Return the [X, Y] coordinate for the center point of the cell that contains the specified text.  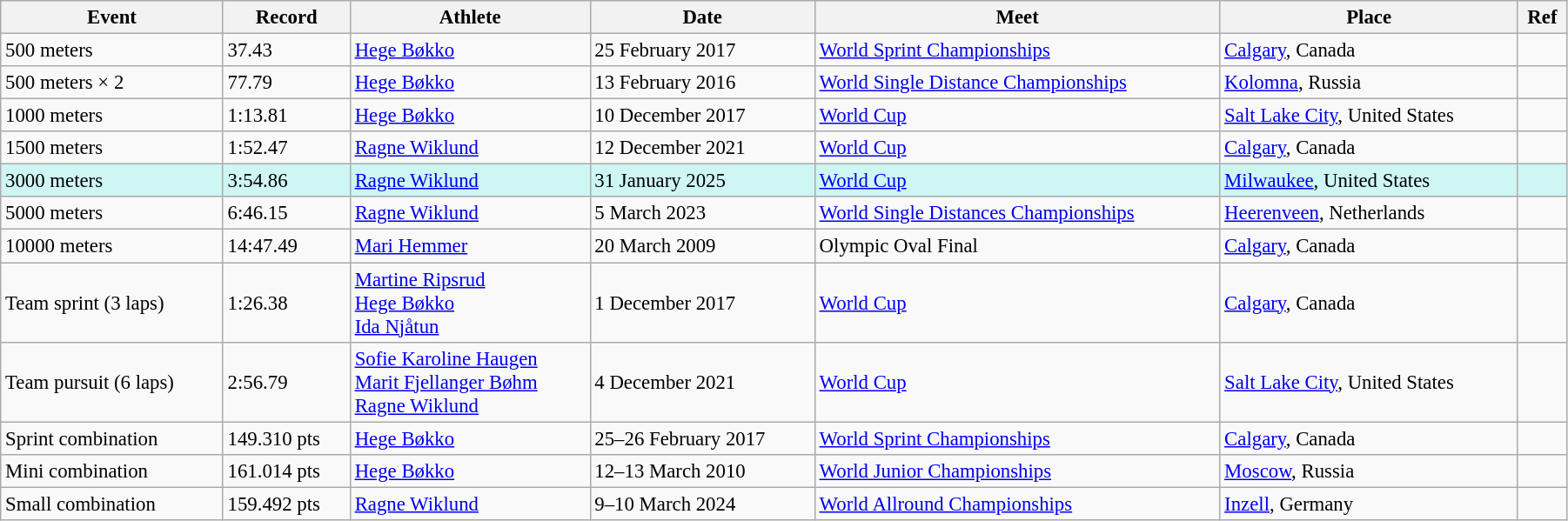
2:56.79 [286, 382]
World Allround Championships [1017, 504]
3000 meters [111, 181]
Athlete [470, 17]
3:54.86 [286, 181]
Moscow, Russia [1370, 471]
9–10 March 2024 [702, 504]
1:26.38 [286, 303]
Inzell, Germany [1370, 504]
1:52.47 [286, 148]
Ref [1542, 17]
5000 meters [111, 213]
Small combination [111, 504]
Mini combination [111, 471]
World Single Distances Championships [1017, 213]
6:46.15 [286, 213]
10 December 2017 [702, 116]
500 meters [111, 50]
Heerenveen, Netherlands [1370, 213]
149.310 pts [286, 438]
Record [286, 17]
10000 meters [111, 246]
31 January 2025 [702, 181]
14:47.49 [286, 246]
Team sprint (3 laps) [111, 303]
Meet [1017, 17]
Kolomna, Russia [1370, 83]
159.492 pts [286, 504]
Martine RipsrudHege BøkkoIda Njåtun [470, 303]
Place [1370, 17]
77.79 [286, 83]
37.43 [286, 50]
25 February 2017 [702, 50]
1:13.81 [286, 116]
Date [702, 17]
5 March 2023 [702, 213]
500 meters × 2 [111, 83]
Sofie Karoline HaugenMarit Fjellanger BøhmRagne Wiklund [470, 382]
13 February 2016 [702, 83]
12 December 2021 [702, 148]
Sprint combination [111, 438]
Team pursuit (6 laps) [111, 382]
Milwaukee, United States [1370, 181]
Mari Hemmer [470, 246]
Event [111, 17]
4 December 2021 [702, 382]
20 March 2009 [702, 246]
12–13 March 2010 [702, 471]
1 December 2017 [702, 303]
1000 meters [111, 116]
1500 meters [111, 148]
World Single Distance Championships [1017, 83]
World Junior Championships [1017, 471]
25–26 February 2017 [702, 438]
Olympic Oval Final [1017, 246]
161.014 pts [286, 471]
